Output the [x, y] coordinate of the center of the cell containing the given text.  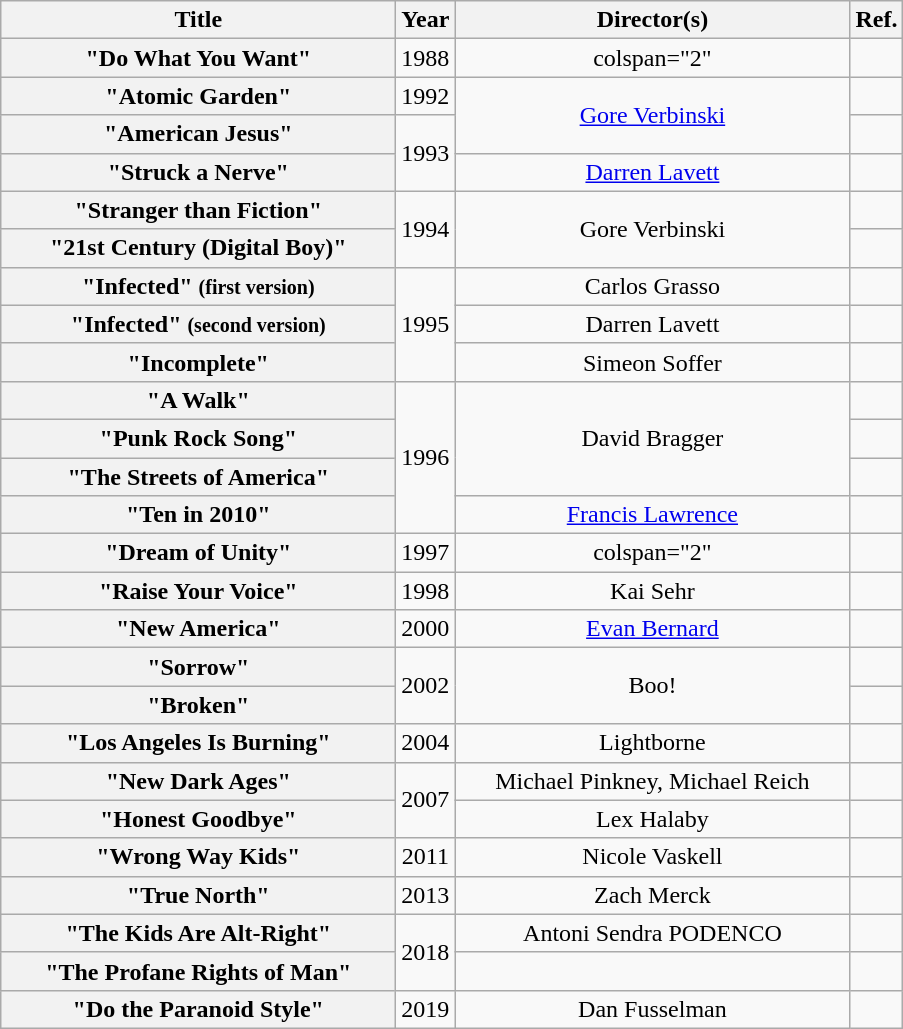
"Incomplete" [198, 362]
1993 [426, 153]
Dan Fusselman [652, 1009]
"New Dark Ages" [198, 781]
Francis Lawrence [652, 515]
"21st Century (Digital Boy)" [198, 248]
Antoni Sendra PODENCO [652, 933]
Lightborne [652, 743]
"The Streets of America" [198, 477]
1997 [426, 553]
"Struck a Nerve" [198, 172]
Lex Halaby [652, 819]
"Los Angeles Is Burning" [198, 743]
"Honest Goodbye" [198, 819]
2011 [426, 857]
2019 [426, 1009]
2004 [426, 743]
Carlos Grasso [652, 286]
Zach Merck [652, 895]
"The Profane Rights of Man" [198, 971]
1996 [426, 457]
2002 [426, 686]
"Do the Paranoid Style" [198, 1009]
"Punk Rock Song" [198, 438]
"Dream of Unity" [198, 553]
"Do What You Want" [198, 58]
Kai Sehr [652, 591]
"Wrong Way Kids" [198, 857]
1998 [426, 591]
"Atomic Garden" [198, 96]
Michael Pinkney, Michael Reich [652, 781]
"True North" [198, 895]
"Infected" (second version) [198, 324]
Simeon Soffer [652, 362]
"The Kids Are Alt-Right" [198, 933]
Ref. [876, 20]
Evan Bernard [652, 629]
Year [426, 20]
Boo! [652, 686]
1995 [426, 324]
"Ten in 2010" [198, 515]
"American Jesus" [198, 134]
"Broken" [198, 705]
David Bragger [652, 438]
Director(s) [652, 20]
"Stranger than Fiction" [198, 210]
Nicole Vaskell [652, 857]
1988 [426, 58]
Title [198, 20]
1994 [426, 229]
"A Walk" [198, 400]
1992 [426, 96]
"New America" [198, 629]
"Infected" (first version) [198, 286]
2018 [426, 952]
2000 [426, 629]
"Raise Your Voice" [198, 591]
2013 [426, 895]
2007 [426, 800]
"Sorrow" [198, 667]
